Detect which cell encompasses the target text, then output its [X, Y] center coordinate. 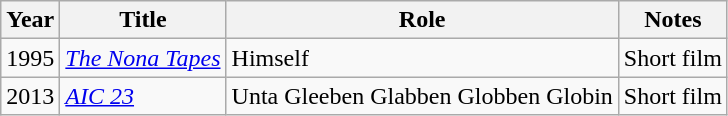
The Nona Tapes [143, 58]
Year [30, 20]
2013 [30, 96]
Role [422, 20]
1995 [30, 58]
AIC 23 [143, 96]
Unta Gleeben Glabben Globben Globin [422, 96]
Title [143, 20]
Himself [422, 58]
Notes [672, 20]
